Detect which cell encompasses the target text, then output its (X, Y) center coordinate. 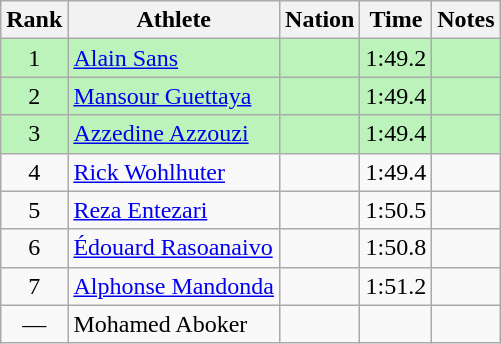
7 (34, 286)
4 (34, 172)
Time (396, 20)
1:49.2 (396, 58)
Notes (466, 20)
Reza Entezari (174, 210)
Azzedine Azzouzi (174, 134)
1:50.5 (396, 210)
3 (34, 134)
Rank (34, 20)
Nation (320, 20)
1:50.8 (396, 248)
Mohamed Aboker (174, 324)
1 (34, 58)
Rick Wohlhuter (174, 172)
Mansour Guettaya (174, 96)
2 (34, 96)
6 (34, 248)
— (34, 324)
5 (34, 210)
Alain Sans (174, 58)
Alphonse Mandonda (174, 286)
1:51.2 (396, 286)
Édouard Rasoanaivo (174, 248)
Athlete (174, 20)
